Capture the cell that displays the provided text and extract its [X, Y] central coordinate. 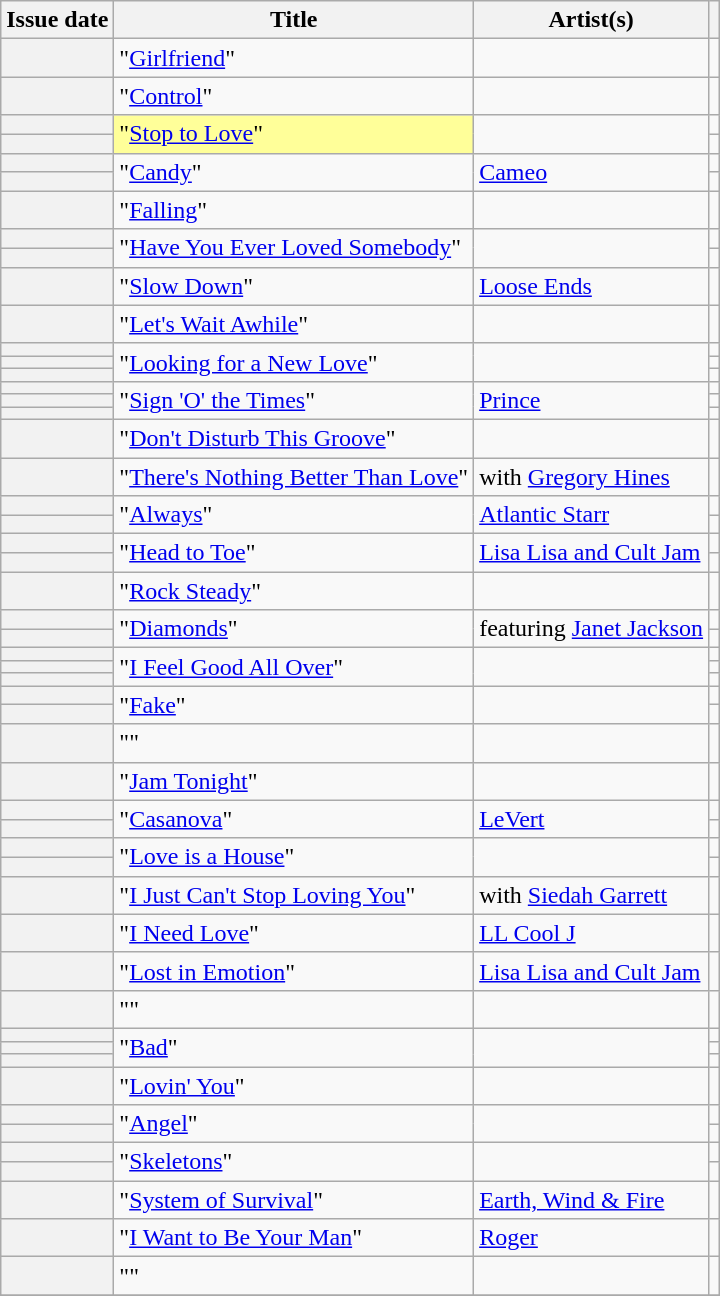
"Head to Toe" [294, 553]
"Have You Ever Loved Somebody" [294, 248]
with Siedah Garrett [592, 895]
"I Want to Be Your Man" [294, 1238]
Artist(s) [592, 20]
Earth, Wind & Fire [592, 1200]
Title [294, 20]
"I Just Can't Stop Loving You" [294, 895]
Prince [592, 400]
"Candy" [294, 172]
"Lost in Emotion" [294, 971]
"Love is a House" [294, 857]
"I Need Love" [294, 933]
"System of Survival" [294, 1200]
"Jam Tonight" [294, 781]
Cameo [592, 172]
"Sign 'O' the Times" [294, 400]
"I Feel Good All Over" [294, 667]
"Rock Steady" [294, 591]
"Bad" [294, 1047]
Roger [592, 1238]
"Casanova" [294, 819]
"Let's Wait Awhile" [294, 324]
"Slow Down" [294, 286]
"Skeletons" [294, 1162]
Issue date [58, 20]
"Looking for a New Love" [294, 362]
Loose Ends [592, 286]
featuring Janet Jackson [592, 629]
"Control" [294, 96]
"Always" [294, 515]
"Angel" [294, 1124]
LeVert [592, 819]
"Girlfriend" [294, 58]
"Lovin' You" [294, 1085]
"There's Nothing Better Than Love" [294, 477]
"Diamonds" [294, 629]
with Gregory Hines [592, 477]
"Don't Disturb This Groove" [294, 438]
Atlantic Starr [592, 515]
"Fake" [294, 705]
LL Cool J [592, 933]
"Falling" [294, 210]
"Stop to Love" [294, 134]
